Detect which cell encompasses the target text, then output its (X, Y) center coordinate. 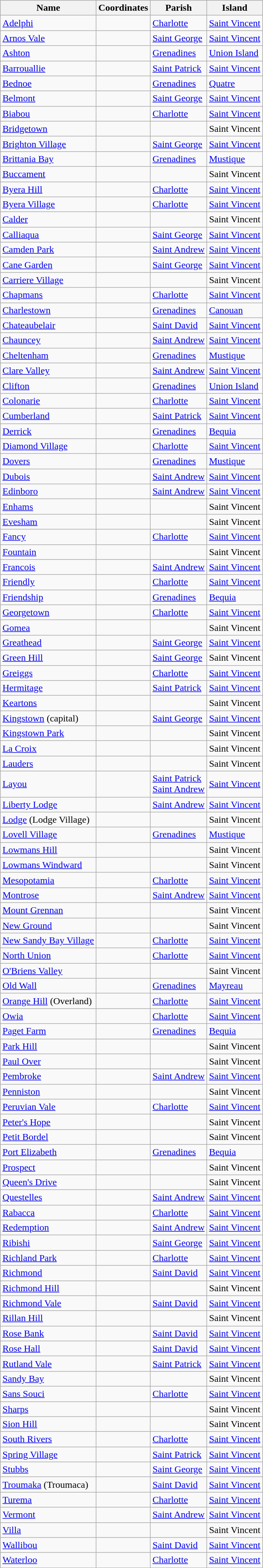
Colonarie (48, 401)
Layou (48, 784)
Questelles (48, 1198)
Lowmans Hill (48, 850)
Friendly (48, 582)
Dovers (48, 461)
Quatre (235, 83)
Sandy Bay (48, 1379)
Richland Park (48, 1258)
Ribishi (48, 1243)
Kingstown (capital) (48, 718)
Orange Hill (Overland) (48, 1001)
Bridgetown (48, 129)
Fountain (48, 552)
Pembroke (48, 1076)
Mesopotamia (48, 880)
Byera Hill (48, 189)
Edinboro (48, 492)
Villa (48, 1530)
Queen's Drive (48, 1182)
Lovell Village (48, 835)
Chateaubelair (48, 325)
Sans Souci (48, 1394)
Ashton (48, 53)
Gomea (48, 627)
Spring Village (48, 1454)
North Union (48, 956)
Richmond Hill (48, 1288)
Derrick (48, 431)
Redemption (48, 1228)
Sharps (48, 1409)
Chauncey (48, 340)
Brittania Bay (48, 159)
Prospect (48, 1167)
Barrouallie (48, 68)
Vermont (48, 1515)
Stubbs (48, 1470)
Lowmans Windward (48, 865)
Cumberland (48, 416)
Canouan (235, 310)
Bednoe (48, 83)
Francois (48, 567)
Carriere Village (48, 280)
Penniston (48, 1092)
Diamond Village (48, 446)
Camden Park (48, 250)
Dubois (48, 476)
Cheltenham (48, 355)
New Sandy Bay Village (48, 941)
Buccament (48, 174)
Rabacca (48, 1213)
Kingstown Park (48, 733)
Evesham (48, 522)
Richmond (48, 1273)
Parish (179, 8)
Petit Bordel (48, 1137)
Calder (48, 220)
Rutland Vale (48, 1364)
Paget Farm (48, 1031)
Arnos Vale (48, 38)
Rose Bank (48, 1333)
Montrose (48, 895)
Peter's Hope (48, 1122)
Biabou (48, 114)
Enhams (48, 507)
Old Wall (48, 986)
Greathead (48, 642)
Charlestown (48, 310)
Name (48, 8)
Fancy (48, 537)
Owia (48, 1016)
Saint PatrickSaint Andrew (179, 784)
Wallibou (48, 1545)
Richmond Vale (48, 1303)
Green Hill (48, 658)
Lauders (48, 764)
Rose Hall (48, 1348)
Mayreau (235, 986)
O'Briens Valley (48, 971)
Coordinates (123, 8)
Port Elizabeth (48, 1152)
South Rivers (48, 1439)
Paul Over (48, 1061)
Greiggs (48, 673)
Cane Garden (48, 265)
Island (235, 8)
Byera Village (48, 204)
Lodge (Lodge Village) (48, 820)
Belmont (48, 98)
Adelphi (48, 23)
Peruvian Vale (48, 1107)
Hermitage (48, 688)
Waterloo (48, 1560)
Rillan Hill (48, 1318)
Mount Grennan (48, 910)
Park Hill (48, 1046)
Chapmans (48, 295)
Sion Hill (48, 1424)
Liberty Lodge (48, 804)
La Croix (48, 748)
Turema (48, 1500)
Brighton Village (48, 144)
Calliaqua (48, 235)
Clifton (48, 386)
Clare Valley (48, 370)
Georgetown (48, 612)
Keartons (48, 703)
Friendship (48, 597)
Troumaka (Troumaca) (48, 1485)
New Ground (48, 926)
